Extract the (x, y) coordinate from the center of the cell holding the provided text.  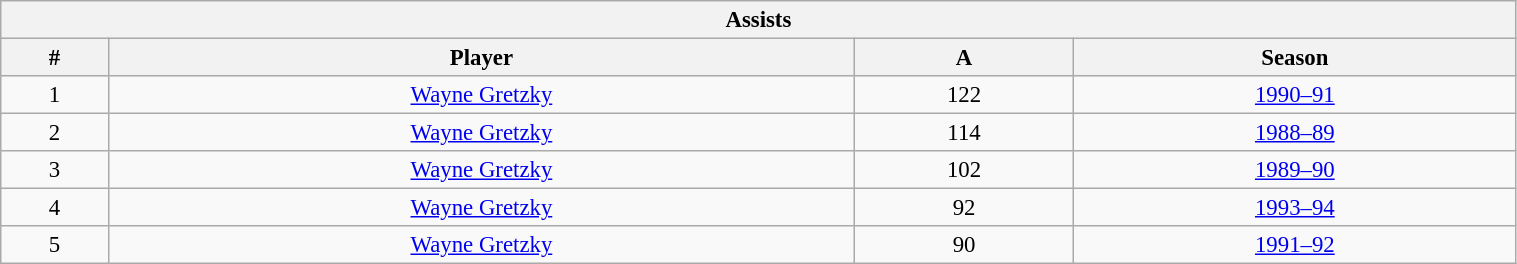
90 (964, 245)
92 (964, 208)
Assists (758, 20)
114 (964, 133)
1993–94 (1295, 208)
1988–89 (1295, 133)
1991–92 (1295, 245)
2 (55, 133)
1 (55, 95)
# (55, 58)
3 (55, 170)
4 (55, 208)
102 (964, 170)
122 (964, 95)
Season (1295, 58)
1989–90 (1295, 170)
Player (481, 58)
1990–91 (1295, 95)
A (964, 58)
5 (55, 245)
